Search for the cell housing the specified text and yield its [X, Y] center coordinate. 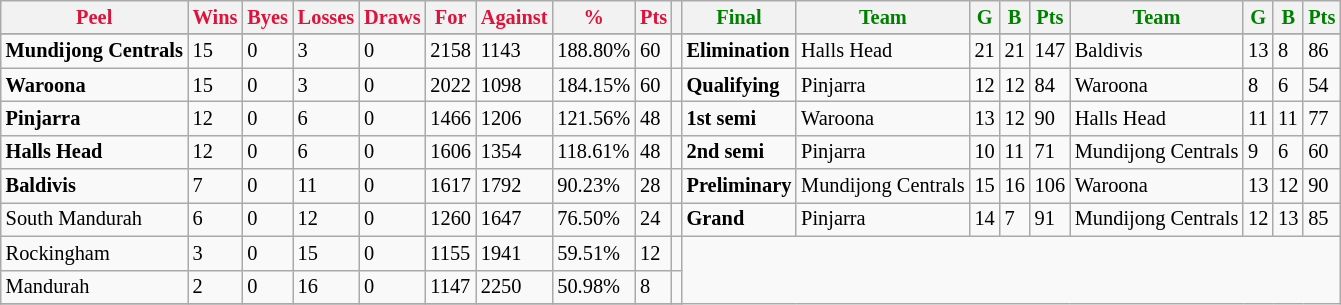
77 [1322, 118]
71 [1050, 152]
147 [1050, 51]
Grand [740, 219]
1647 [514, 219]
South Mandurah [94, 219]
2nd semi [740, 152]
2 [216, 287]
1098 [514, 85]
1147 [450, 287]
14 [985, 219]
Elimination [740, 51]
Byes [267, 17]
1617 [450, 186]
59.51% [594, 253]
1260 [450, 219]
54 [1322, 85]
2250 [514, 287]
1143 [514, 51]
28 [654, 186]
Rockingham [94, 253]
84 [1050, 85]
91 [1050, 219]
1354 [514, 152]
121.56% [594, 118]
Preliminary [740, 186]
Losses [326, 17]
76.50% [594, 219]
1606 [450, 152]
Draws [392, 17]
1466 [450, 118]
1941 [514, 253]
1792 [514, 186]
% [594, 17]
1st semi [740, 118]
2158 [450, 51]
For [450, 17]
106 [1050, 186]
2022 [450, 85]
1155 [450, 253]
Final [740, 17]
50.98% [594, 287]
90.23% [594, 186]
Qualifying [740, 85]
85 [1322, 219]
1206 [514, 118]
10 [985, 152]
188.80% [594, 51]
9 [1258, 152]
Peel [94, 17]
Mandurah [94, 287]
24 [654, 219]
184.15% [594, 85]
Wins [216, 17]
118.61% [594, 152]
Against [514, 17]
86 [1322, 51]
